Locate the cell with the specified text and output its (X, Y) center coordinate. 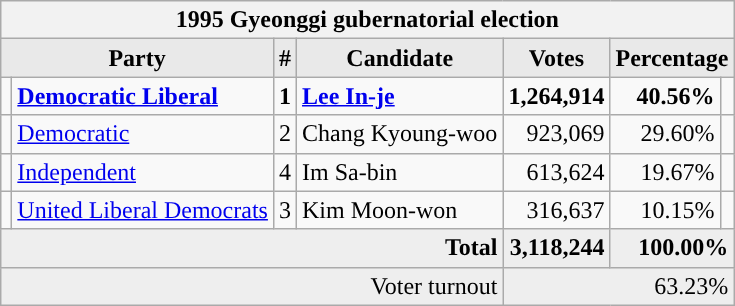
Percentage (672, 58)
4 (284, 172)
Independent (143, 172)
613,624 (556, 172)
3,118,244 (556, 248)
United Liberal Democrats (143, 210)
1 (284, 96)
29.60% (665, 134)
1,264,914 (556, 96)
Democratic Liberal (143, 96)
3 (284, 210)
2 (284, 134)
1995 Gyeonggi gubernatorial election (368, 20)
Votes (556, 58)
923,069 (556, 134)
Total (252, 248)
Im Sa-bin (400, 172)
Kim Moon-won (400, 210)
10.15% (665, 210)
Lee In-je (400, 96)
Chang Kyoung-woo (400, 134)
Candidate (400, 58)
Party (138, 58)
316,637 (556, 210)
Democratic (143, 134)
Voter turnout (252, 286)
100.00% (672, 248)
40.56% (665, 96)
19.67% (665, 172)
# (284, 58)
63.23% (618, 286)
